Pinpoint the cell where the given text exists, returning its (x, y) midpoint coordinate. 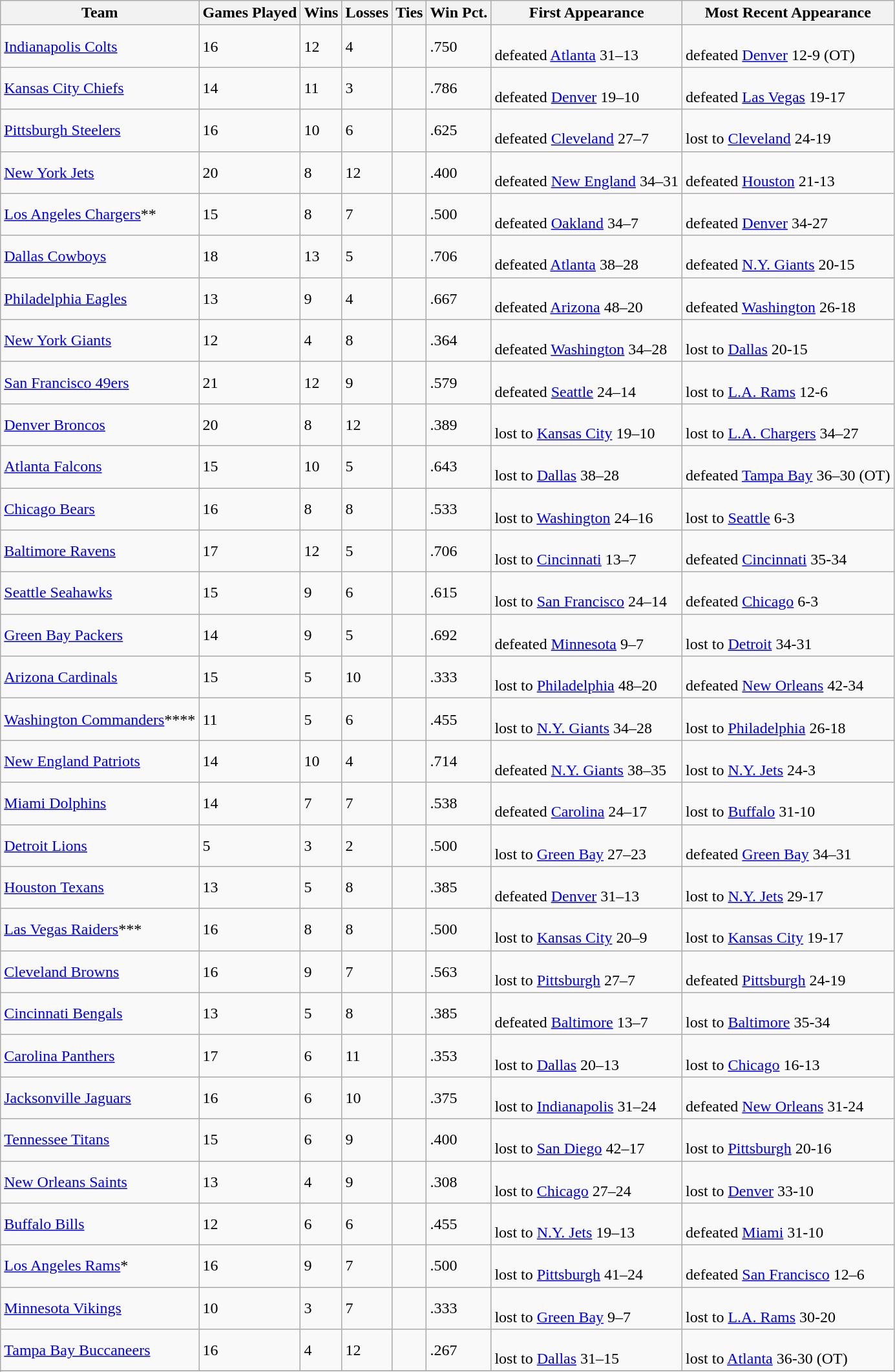
Most Recent Appearance (788, 13)
.750 (459, 47)
21 (249, 383)
defeated Cincinnati 35-34 (788, 551)
defeated Las Vegas 19-17 (788, 88)
Philadelphia Eagles (100, 299)
.615 (459, 594)
.267 (459, 1350)
defeated San Francisco 12–6 (788, 1266)
lost to Dallas 38–28 (587, 467)
lost to Green Bay 27–23 (587, 846)
.375 (459, 1098)
lost to Pittsburgh 41–24 (587, 1266)
lost to Cincinnati 13–7 (587, 551)
defeated Denver 12-9 (OT) (788, 47)
Chicago Bears (100, 508)
.667 (459, 299)
lost to Kansas City 20–9 (587, 930)
New York Giants (100, 340)
.353 (459, 1055)
.364 (459, 340)
.308 (459, 1182)
defeated Denver 31–13 (587, 887)
defeated Atlanta 31–13 (587, 47)
defeated Denver 34-27 (788, 215)
defeated Pittsburgh 24-19 (788, 971)
.625 (459, 131)
New England Patriots (100, 762)
defeated Arizona 48–20 (587, 299)
lost to Cleveland 24-19 (788, 131)
defeated Tampa Bay 36–30 (OT) (788, 467)
Los Angeles Chargers** (100, 215)
lost to L.A. Rams 30-20 (788, 1309)
lost to Atlanta 36-30 (OT) (788, 1350)
Cincinnati Bengals (100, 1014)
defeated Miami 31-10 (788, 1225)
defeated Washington 34–28 (587, 340)
Losses (367, 13)
defeated Chicago 6-3 (788, 594)
lost to Denver 33-10 (788, 1182)
Detroit Lions (100, 846)
Atlanta Falcons (100, 467)
lost to Washington 24–16 (587, 508)
.692 (459, 635)
defeated New Orleans 42-34 (788, 678)
defeated Washington 26-18 (788, 299)
.563 (459, 971)
Arizona Cardinals (100, 678)
defeated Cleveland 27–7 (587, 131)
lost to San Francisco 24–14 (587, 594)
lost to N.Y. Jets 24-3 (788, 762)
Cleveland Browns (100, 971)
.714 (459, 762)
defeated Minnesota 9–7 (587, 635)
.579 (459, 383)
defeated Carolina 24–17 (587, 803)
lost to Dallas 20–13 (587, 1055)
2 (367, 846)
defeated N.Y. Giants 20-15 (788, 256)
lost to Kansas City 19-17 (788, 930)
First Appearance (587, 13)
defeated N.Y. Giants 38–35 (587, 762)
lost to Dallas 20-15 (788, 340)
Las Vegas Raiders*** (100, 930)
defeated Houston 21-13 (788, 172)
lost to Seattle 6-3 (788, 508)
lost to Dallas 31–15 (587, 1350)
lost to L.A. Chargers 34–27 (788, 424)
Baltimore Ravens (100, 551)
defeated Seattle 24–14 (587, 383)
New Orleans Saints (100, 1182)
lost to Baltimore 35-34 (788, 1014)
lost to L.A. Rams 12-6 (788, 383)
18 (249, 256)
.538 (459, 803)
Miami Dolphins (100, 803)
Ties (410, 13)
defeated Denver 19–10 (587, 88)
lost to N.Y. Jets 19–13 (587, 1225)
Washington Commanders**** (100, 719)
Buffalo Bills (100, 1225)
New York Jets (100, 172)
Pittsburgh Steelers (100, 131)
Wins (321, 13)
Indianapolis Colts (100, 47)
Tampa Bay Buccaneers (100, 1350)
defeated Green Bay 34–31 (788, 846)
defeated Oakland 34–7 (587, 215)
lost to Philadelphia 48–20 (587, 678)
Seattle Seahawks (100, 594)
Denver Broncos (100, 424)
Kansas City Chiefs (100, 88)
lost to Pittsburgh 27–7 (587, 971)
Minnesota Vikings (100, 1309)
Team (100, 13)
lost to Pittsburgh 20-16 (788, 1139)
Houston Texans (100, 887)
lost to Kansas City 19–10 (587, 424)
.786 (459, 88)
.389 (459, 424)
lost to Detroit 34-31 (788, 635)
defeated New Orleans 31-24 (788, 1098)
lost to N.Y. Jets 29-17 (788, 887)
lost to Green Bay 9–7 (587, 1309)
Win Pct. (459, 13)
defeated Baltimore 13–7 (587, 1014)
Tennessee Titans (100, 1139)
defeated New England 34–31 (587, 172)
Los Angeles Rams* (100, 1266)
lost to N.Y. Giants 34–28 (587, 719)
.533 (459, 508)
lost to Indianapolis 31–24 (587, 1098)
lost to San Diego 42–17 (587, 1139)
Dallas Cowboys (100, 256)
lost to Philadelphia 26-18 (788, 719)
lost to Buffalo 31-10 (788, 803)
Green Bay Packers (100, 635)
lost to Chicago 16-13 (788, 1055)
lost to Chicago 27–24 (587, 1182)
San Francisco 49ers (100, 383)
Jacksonville Jaguars (100, 1098)
Games Played (249, 13)
Carolina Panthers (100, 1055)
defeated Atlanta 38–28 (587, 256)
.643 (459, 467)
